Locate the cell with the specified text and output its (x, y) center coordinate. 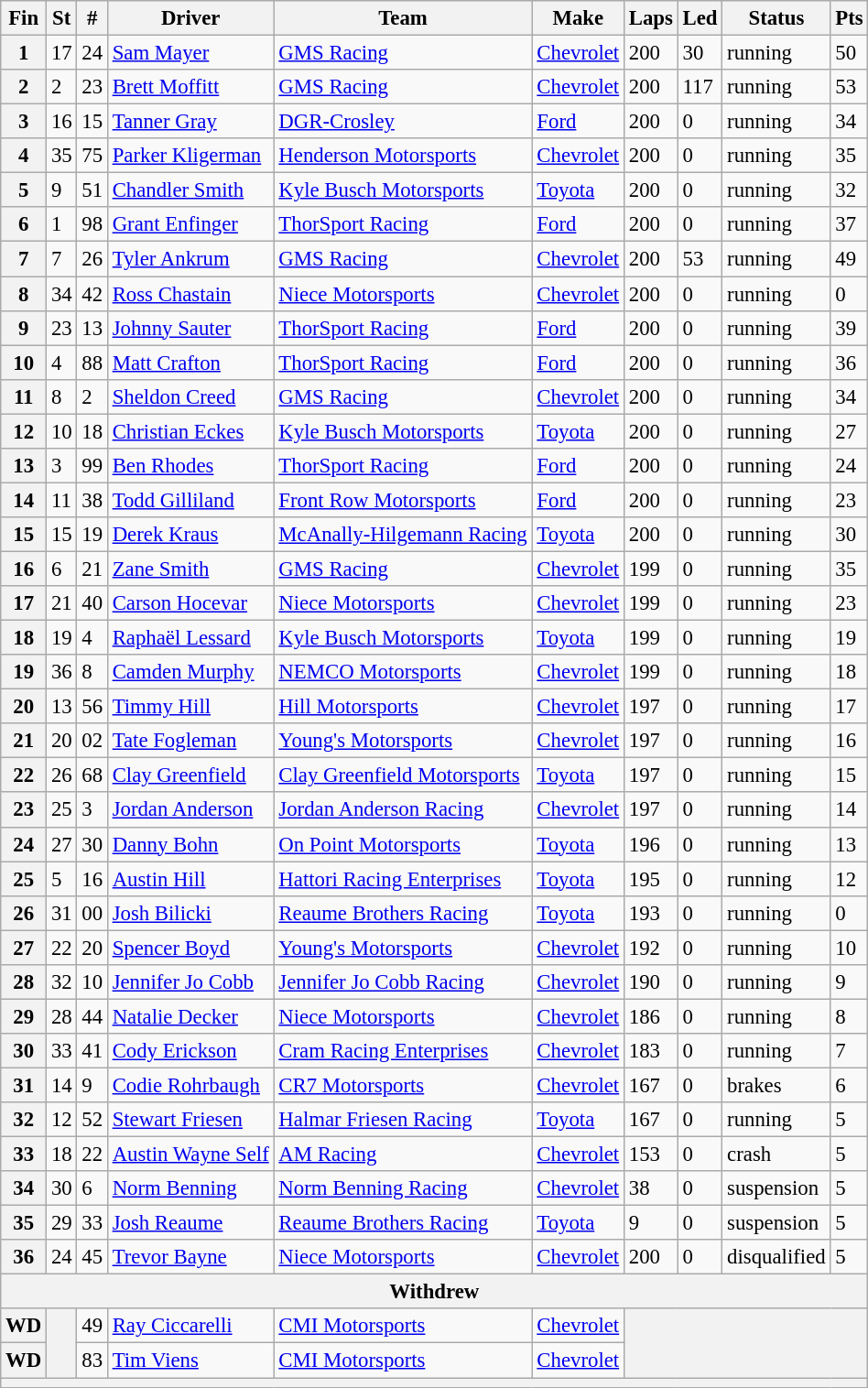
Austin Hill (190, 879)
Camden Murphy (190, 672)
153 (650, 1155)
02 (92, 741)
Raphaël Lessard (190, 638)
Christian Eckes (190, 431)
39 (850, 328)
52 (92, 1120)
Chandler Smith (190, 190)
# (92, 18)
Timmy Hill (190, 707)
Clay Greenfield Motorsports (403, 775)
On Point Motorsports (403, 844)
Tate Fogleman (190, 741)
Natalie Decker (190, 1016)
Brett Moffitt (190, 87)
McAnally-Hilgemann Racing (403, 535)
192 (650, 948)
75 (92, 156)
193 (650, 913)
Norm Benning Racing (403, 1188)
Sheldon Creed (190, 396)
183 (650, 1051)
Status (776, 18)
Driver (190, 18)
Austin Wayne Self (190, 1155)
Spencer Boyd (190, 948)
Derek Kraus (190, 535)
Henderson Motorsports (403, 156)
Ross Chastain (190, 294)
St (62, 18)
Make (578, 18)
Front Row Motorsports (403, 500)
crash (776, 1155)
Withdrew (434, 1292)
Laps (650, 18)
Trevor Bayne (190, 1257)
DGR-Crosley (403, 122)
Fin (24, 18)
117 (700, 87)
Matt Crafton (190, 363)
Johnny Sauter (190, 328)
Stewart Friesen (190, 1120)
186 (650, 1016)
Tim Viens (190, 1361)
41 (92, 1051)
Jordan Anderson Racing (403, 810)
51 (92, 190)
Halmar Friesen Racing (403, 1120)
Clay Greenfield (190, 775)
Jordan Anderson (190, 810)
Todd Gilliland (190, 500)
190 (650, 982)
68 (92, 775)
Sam Mayer (190, 53)
42 (92, 294)
56 (92, 707)
AM Racing (403, 1155)
37 (850, 224)
Ray Ciccarelli (190, 1327)
Tyler Ankrum (190, 259)
45 (92, 1257)
00 (92, 913)
88 (92, 363)
NEMCO Motorsports (403, 672)
Zane Smith (190, 569)
Cody Erickson (190, 1051)
Jennifer Jo Cobb Racing (403, 982)
Danny Bohn (190, 844)
40 (92, 603)
brakes (776, 1085)
disqualified (776, 1257)
Josh Bilicki (190, 913)
Tanner Gray (190, 122)
Hattori Racing Enterprises (403, 879)
99 (92, 466)
Hill Motorsports (403, 707)
98 (92, 224)
Carson Hocevar (190, 603)
50 (850, 53)
CR7 Motorsports (403, 1085)
Grant Enfinger (190, 224)
Parker Kligerman (190, 156)
Ben Rhodes (190, 466)
Codie Rohrbaugh (190, 1085)
44 (92, 1016)
195 (650, 879)
196 (650, 844)
Led (700, 18)
Team (403, 18)
Norm Benning (190, 1188)
Josh Reaume (190, 1223)
83 (92, 1361)
Jennifer Jo Cobb (190, 982)
Cram Racing Enterprises (403, 1051)
Pts (850, 18)
